Search for the cell housing the specified text and yield its [x, y] center coordinate. 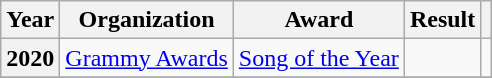
Award [318, 20]
Grammy Awards [147, 58]
2020 [30, 58]
Organization [147, 20]
Song of the Year [318, 58]
Year [30, 20]
Result [442, 20]
